Capture the cell that displays the provided text and extract its [X, Y] central coordinate. 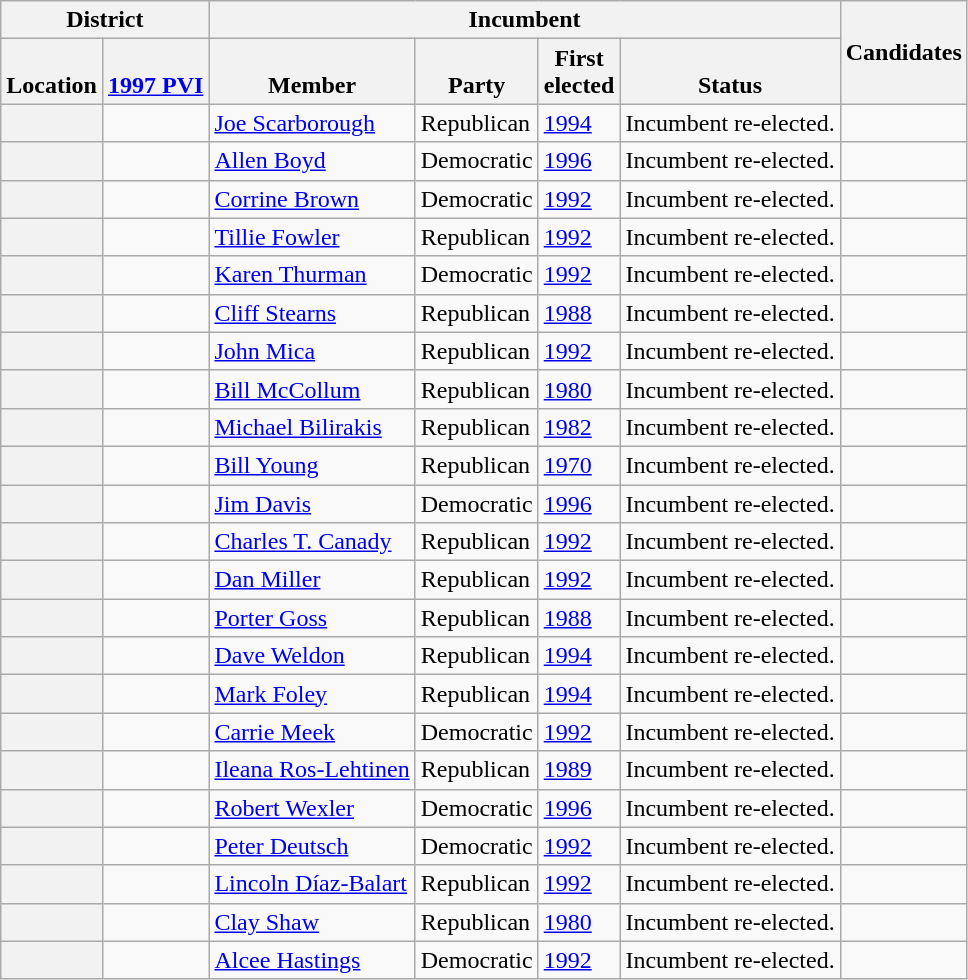
Lincoln Díaz-Balart [312, 884]
Michael Bilirakis [312, 427]
Status [730, 72]
Jim Davis [312, 503]
Party [476, 72]
Carrie Meek [312, 732]
District [105, 20]
Location [52, 72]
Joe Scarborough [312, 123]
Karen Thurman [312, 275]
Dan Miller [312, 580]
1997 PVI [155, 72]
Corrine Brown [312, 199]
John Mica [312, 351]
Alcee Hastings [312, 960]
1970 [579, 465]
Clay Shaw [312, 922]
Bill McCollum [312, 389]
Bill Young [312, 465]
1982 [579, 427]
1989 [579, 770]
Incumbent [524, 20]
Mark Foley [312, 694]
Member [312, 72]
Tillie Fowler [312, 237]
Allen Boyd [312, 161]
Charles T. Canady [312, 542]
Porter Goss [312, 618]
Robert Wexler [312, 808]
Ileana Ros-Lehtinen [312, 770]
Candidates [904, 52]
Firstelected [579, 72]
Cliff Stearns [312, 313]
Dave Weldon [312, 656]
Peter Deutsch [312, 846]
